Determine the (x, y) coordinate at the center of the cell enclosing the given text.  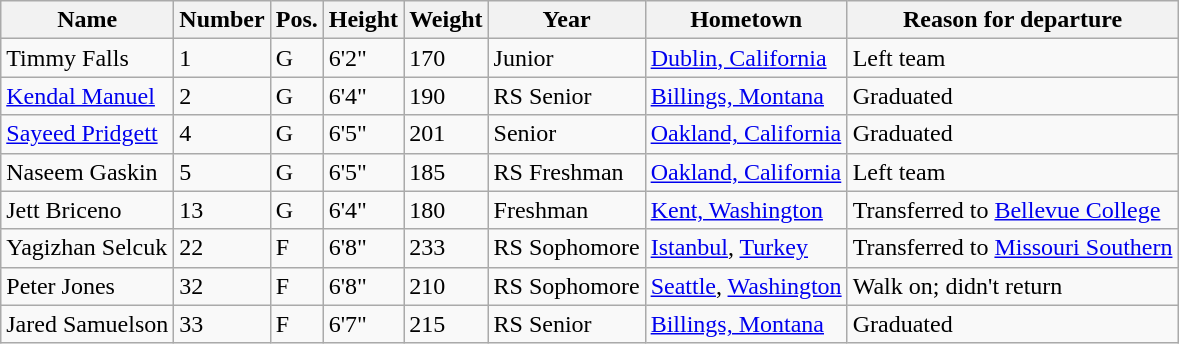
6'2" (363, 58)
Freshman (566, 210)
Senior (566, 134)
Walk on; didn't return (1012, 286)
201 (446, 134)
210 (446, 286)
Year (566, 20)
Timmy Falls (88, 58)
Number (222, 20)
Transferred to Bellevue College (1012, 210)
32 (222, 286)
2 (222, 96)
185 (446, 172)
22 (222, 248)
Height (363, 20)
5 (222, 172)
Junior (566, 58)
180 (446, 210)
Jett Briceno (88, 210)
215 (446, 324)
Naseem Gaskin (88, 172)
170 (446, 58)
Hometown (746, 20)
Istanbul, Turkey (746, 248)
190 (446, 96)
Transferred to Missouri Southern (1012, 248)
13 (222, 210)
6'7" (363, 324)
Pos. (296, 20)
Kent, Washington (746, 210)
Kendal Manuel (88, 96)
Name (88, 20)
Reason for departure (1012, 20)
4 (222, 134)
RS Freshman (566, 172)
Peter Jones (88, 286)
233 (446, 248)
33 (222, 324)
Jared Samuelson (88, 324)
Seattle, Washington (746, 286)
1 (222, 58)
Dublin, California (746, 58)
Weight (446, 20)
Yagizhan Selcuk (88, 248)
Sayeed Pridgett (88, 134)
